Search for the cell housing the specified text and yield its (X, Y) center coordinate. 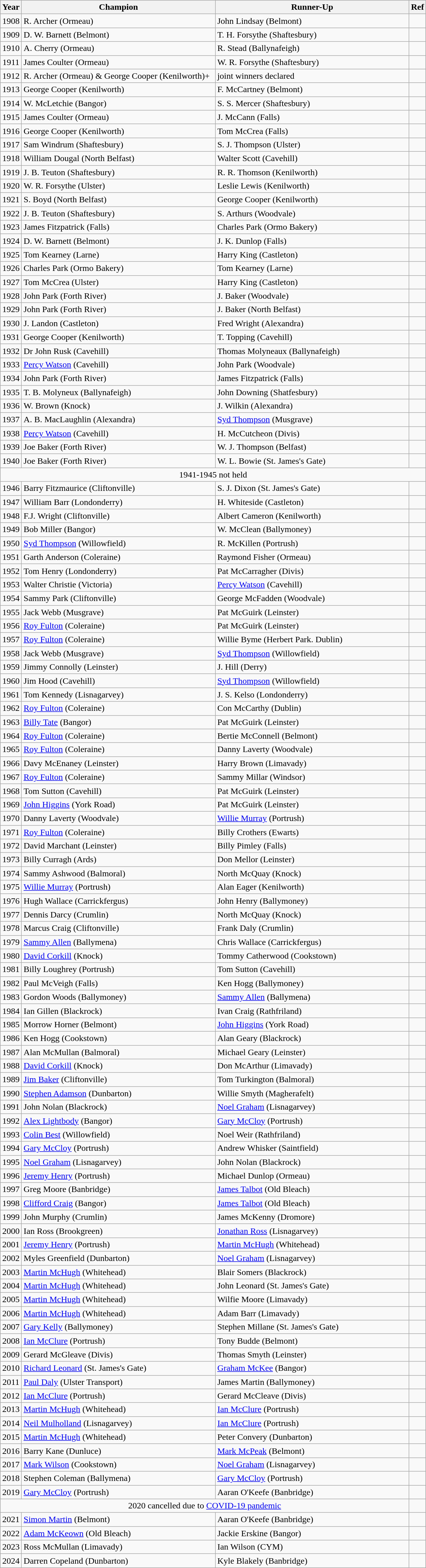
1908 (11, 21)
T. Topping (Cavehill) (312, 337)
1912 (11, 76)
Ref (418, 7)
Sammy Park (Cliftonville) (119, 598)
Sam Windrum (Shaftesbury) (119, 144)
John Park (Woodvale) (312, 364)
1934 (11, 378)
2008 (11, 1341)
1927 (11, 282)
1924 (11, 241)
1988 (11, 1066)
Albert Cameron (Kenilworth) (312, 516)
1929 (11, 310)
R. Stead (Ballynafeigh) (312, 48)
Alex Lightbody (Bangor) (119, 1121)
Jimmy Connolly (Leinster) (119, 667)
Year (11, 7)
1980 (11, 956)
1909 (11, 35)
1960 (11, 681)
2024 (11, 1561)
John Henry (Ballymoney) (312, 901)
Sammy Ashwood (Balmoral) (119, 873)
2014 (11, 1423)
S. Boyd (North Belfast) (119, 200)
Dr John Rusk (Cavehill) (119, 351)
1959 (11, 667)
1999 (11, 1217)
R. McKillen (Portrush) (312, 543)
1989 (11, 1080)
2010 (11, 1368)
1928 (11, 296)
Don Mellor (Leinster) (312, 860)
Pat McCarragher (Divis) (312, 571)
Clifford Craig (Bangor) (119, 1203)
1979 (11, 942)
1938 (11, 433)
1991 (11, 1107)
Wilfie Moore (Limavady) (312, 1300)
1926 (11, 268)
1954 (11, 598)
1968 (11, 791)
1962 (11, 708)
1967 (11, 777)
W. R. Forsythe (Ulster) (119, 186)
1996 (11, 1176)
Jackie Erskine (Bangor) (312, 1533)
Syd Thompson (Musgrave) (312, 420)
1921 (11, 200)
1916 (11, 131)
2011 (11, 1382)
Tom McCrea (Ulster) (119, 282)
1918 (11, 158)
1940 (11, 461)
Peter Convery (Dunbarton) (312, 1437)
Blair Somers (Blackrock) (312, 1272)
1957 (11, 640)
1984 (11, 1011)
Walter Scott (Cavehill) (312, 158)
James Martin (Ballymoney) (312, 1382)
Kyle Blakely (Banbridge) (312, 1561)
Gerard McGleave (Divis) (119, 1355)
1976 (11, 901)
1964 (11, 736)
Bertie McConnell (Belmont) (312, 736)
David Marchant (Leinster) (119, 846)
Dennis Darcy (Crumlin) (119, 915)
J. Baker (North Belfast) (312, 310)
Sammy Millar (Windsor) (312, 777)
2021 (11, 1520)
Gordon Woods (Ballymoney) (119, 997)
J. K. Dunlop (Falls) (312, 241)
1937 (11, 420)
Mark Wilson (Cookstown) (119, 1464)
Neil Mulholland (Lisnagarvey) (119, 1423)
Champion (119, 7)
John Lindsay (Belmont) (312, 21)
George McFadden (Woodvale) (312, 598)
Ian Wilson (CYM) (312, 1547)
1956 (11, 626)
Morrow Horner (Belmont) (119, 1024)
Bob Miller (Bangor) (119, 530)
1971 (11, 832)
1939 (11, 447)
Don McArthur (Limavady) (312, 1066)
Walter Christie (Victoria) (119, 584)
Greg Moore (Banbridge) (119, 1189)
2019 (11, 1492)
1978 (11, 928)
F.J. Wright (Cliftonville) (119, 516)
1997 (11, 1189)
Tony Budde (Belmont) (312, 1341)
S. J. Thompson (Ulster) (312, 144)
2023 (11, 1547)
1925 (11, 255)
Graham McKee (Bangor) (312, 1368)
John Leonard (St. James's Gate) (312, 1286)
1974 (11, 873)
W. McLetchie (Bangor) (119, 103)
Tom McCrea (Falls) (312, 131)
1972 (11, 846)
Alan Geary (Blackrock) (312, 1038)
W. McClean (Ballymoney) (312, 530)
2009 (11, 1355)
Raymond Fisher (Ormeau) (312, 557)
1941-1945 not held (213, 475)
Adam McKeown (Old Bleach) (119, 1533)
1915 (11, 117)
Thomas Smyth (Leinster) (312, 1355)
1973 (11, 860)
Tom Henry (Londonderry) (119, 571)
1986 (11, 1038)
W. J. Thompson (Belfast) (312, 447)
T. B. Molyneux (Ballynafeigh) (119, 392)
1948 (11, 516)
Mark McPeak (Belmont) (312, 1451)
Garth Anderson (Coleraine) (119, 557)
1963 (11, 722)
Leslie Lewis (Kenilworth) (312, 186)
2017 (11, 1464)
W. Brown (Knock) (119, 406)
Davy McEnaney (Leinster) (119, 763)
2007 (11, 1327)
1923 (11, 227)
1952 (11, 571)
Adam Barr (Limavady) (312, 1313)
2004 (11, 1286)
Jim Baker (Cliftonville) (119, 1080)
1910 (11, 48)
Ken Hogg (Ballymoney) (312, 983)
1985 (11, 1024)
1983 (11, 997)
John Downing (Shatfesbury) (312, 392)
Gary Kelly (Ballymoney) (119, 1327)
T. H. Forsythe (Shaftesbury) (312, 35)
Stephen Millane (St. James's Gate) (312, 1327)
2016 (11, 1451)
Marcus Craig (Cliftonville) (119, 928)
J. Hill (Derry) (312, 667)
J. S. Kelso (Londonderry) (312, 695)
1992 (11, 1121)
Jim Hood (Cavehill) (119, 681)
Ross McMullan (Limavady) (119, 1547)
Darren Copeland (Dunbarton) (119, 1561)
1965 (11, 750)
R. R. Thomson (Kenilworth) (312, 172)
Ken Hogg (Cookstown) (119, 1038)
1932 (11, 351)
1981 (11, 969)
Con McCarthy (Dublin) (312, 708)
Harry Brown (Limavady) (312, 763)
2002 (11, 1258)
1993 (11, 1135)
Alan McMullan (Balmoral) (119, 1052)
Billy Tate (Bangor) (119, 722)
F. McCartney (Belmont) (312, 90)
H. McCutcheon (Divis) (312, 433)
1966 (11, 763)
J. Landon (Castleton) (119, 323)
S. S. Mercer (Shaftesbury) (312, 103)
2003 (11, 1272)
2001 (11, 1244)
Willie Smyth (Magherafelt) (312, 1093)
1977 (11, 915)
2000 (11, 1231)
2022 (11, 1533)
2015 (11, 1437)
Ian Gillen (Blackrock) (119, 1011)
1935 (11, 392)
A. Cherry (Ormeau) (119, 48)
Frank Daly (Crumlin) (312, 928)
Hugh Wallace (Carrickfergus) (119, 901)
Barry Fitzmaurice (Cliftonville) (119, 488)
Billy Loughrey (Portrush) (119, 969)
Stephen Adamson (Dunbarton) (119, 1093)
James McKenny (Dromore) (312, 1217)
Tommy Catherwood (Cookstown) (312, 956)
1961 (11, 695)
Barry Kane (Dunluce) (119, 1451)
1936 (11, 406)
Richard Leonard (St. James's Gate) (119, 1368)
2013 (11, 1409)
Fred Wright (Alexandra) (312, 323)
Paul Daly (Ulster Transport) (119, 1382)
S. J. Dixon (St. James's Gate) (312, 488)
1994 (11, 1148)
1990 (11, 1093)
2018 (11, 1478)
Thomas Molyneaux (Ballynafeigh) (312, 351)
1933 (11, 364)
Runner-Up (312, 7)
1930 (11, 323)
Tom Kennedy (Lisnagarvey) (119, 695)
R. Archer (Ormeau) & George Cooper (Kenilworth)+ (119, 76)
Ivan Craig (Rathfriland) (312, 1011)
Ian Ross (Brookgreen) (119, 1231)
1975 (11, 887)
H. Whiteside (Castleton) (312, 502)
Myles Greenfield (Dunbarton) (119, 1258)
joint winners declared (312, 76)
1917 (11, 144)
Michael Dunlop (Ormeau) (312, 1176)
1946 (11, 488)
Chris Wallace (Carrickfergus) (312, 942)
1995 (11, 1162)
1951 (11, 557)
1955 (11, 612)
Alan Eager (Kenilworth) (312, 887)
Billy Curragh (Ards) (119, 860)
Paul McVeigh (Falls) (119, 983)
1949 (11, 530)
S. Arthurs (Woodvale) (312, 213)
1919 (11, 172)
2005 (11, 1300)
R. Archer (Ormeau) (119, 21)
Gerard McCleave (Divis) (312, 1396)
1931 (11, 337)
1987 (11, 1052)
J. Baker (Woodvale) (312, 296)
W. R. Forsythe (Shaftesbury) (312, 62)
W. L. Bowie (St. James's Gate) (312, 461)
Simon Martin (Belmont) (119, 1520)
Jonathan Ross (Lisnagarvey) (312, 1231)
Colin Best (Willowfield) (119, 1135)
1958 (11, 653)
Noel Weir (Rathfriland) (312, 1135)
J. Wilkin (Alexandra) (312, 406)
1969 (11, 804)
William Barr (Londonderry) (119, 502)
1947 (11, 502)
1953 (11, 584)
Billy Pimley (Falls) (312, 846)
1914 (11, 103)
1922 (11, 213)
Stephen Coleman (Ballymena) (119, 1478)
1982 (11, 983)
1911 (11, 62)
2020 cancelled due to COVID-19 pandemic (205, 1506)
1970 (11, 818)
1913 (11, 90)
John Murphy (Crumlin) (119, 1217)
1998 (11, 1203)
Andrew Whisker (Saintfield) (312, 1148)
1920 (11, 186)
A. B. MacLaughlin (Alexandra) (119, 420)
J. McCann (Falls) (312, 117)
Billy Crothers (Ewarts) (312, 832)
Michael Geary (Leinster) (312, 1052)
1950 (11, 543)
2006 (11, 1313)
2012 (11, 1396)
Tom Turkington (Balmoral) (312, 1080)
Willie Byme (Herbert Park. Dublin) (312, 640)
William Dougal (North Belfast) (119, 158)
